Identify which cell holds the provided text, then report its [X, Y] central coordinate. 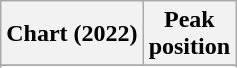
Chart (2022) [72, 34]
Peakposition [189, 34]
